Search for the cell housing the specified text and yield its [x, y] center coordinate. 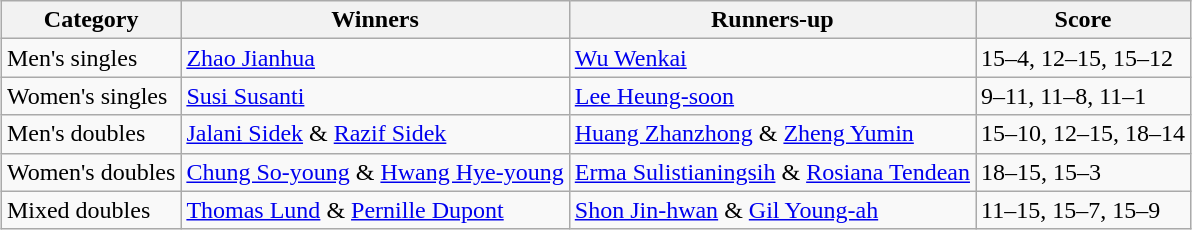
Score [1084, 20]
Winners [375, 20]
Jalani Sidek & Razif Sidek [375, 134]
Chung So-young & Hwang Hye-young [375, 172]
15–4, 12–15, 15–12 [1084, 58]
Men's singles [90, 58]
Men's doubles [90, 134]
Zhao Jianhua [375, 58]
Erma Sulistianingsih & Rosiana Tendean [772, 172]
Susi Susanti [375, 96]
Runners-up [772, 20]
Wu Wenkai [772, 58]
11–15, 15–7, 15–9 [1084, 210]
Women's doubles [90, 172]
Category [90, 20]
Huang Zhanzhong & Zheng Yumin [772, 134]
9–11, 11–8, 11–1 [1084, 96]
15–10, 12–15, 18–14 [1084, 134]
Lee Heung-soon [772, 96]
Mixed doubles [90, 210]
Women's singles [90, 96]
Thomas Lund & Pernille Dupont [375, 210]
Shon Jin-hwan & Gil Young-ah [772, 210]
18–15, 15–3 [1084, 172]
